Extract the [X, Y] coordinate from the center of the cell holding the provided text.  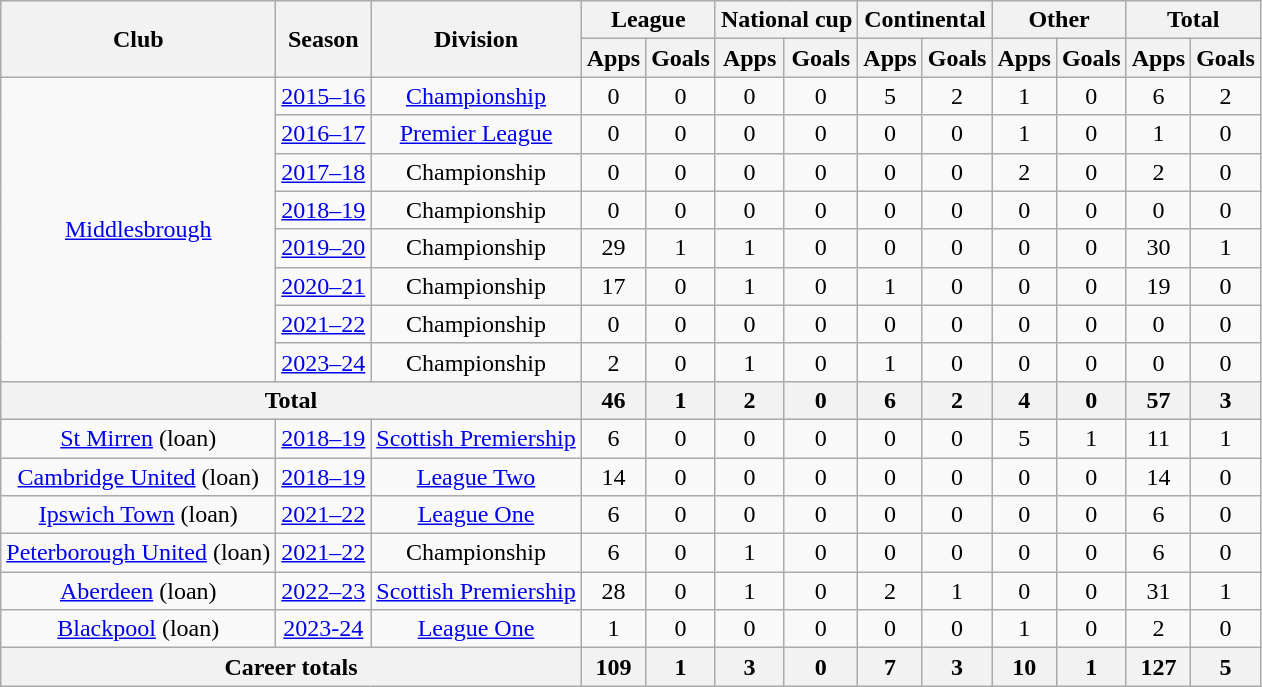
19 [1158, 286]
11 [1158, 438]
League [648, 20]
2019–20 [324, 248]
4 [1024, 400]
7 [890, 667]
57 [1158, 400]
29 [613, 248]
2020–21 [324, 286]
Other [1059, 20]
31 [1158, 591]
Career totals [291, 667]
28 [613, 591]
Blackpool (loan) [138, 629]
Premier League [476, 134]
Ipswich Town (loan) [138, 515]
St Mirren (loan) [138, 438]
Middlesbrough [138, 229]
17 [613, 286]
National cup [786, 20]
Season [324, 39]
2017–18 [324, 172]
2023-24 [324, 629]
109 [613, 667]
2015–16 [324, 96]
Continental [925, 20]
2022–23 [324, 591]
Cambridge United (loan) [138, 477]
2023–24 [324, 362]
Club [138, 39]
Division [476, 39]
30 [1158, 248]
10 [1024, 667]
League Two [476, 477]
Peterborough United (loan) [138, 553]
Aberdeen (loan) [138, 591]
2016–17 [324, 134]
46 [613, 400]
127 [1158, 667]
